Capture the cell that displays the provided text and extract its (X, Y) central coordinate. 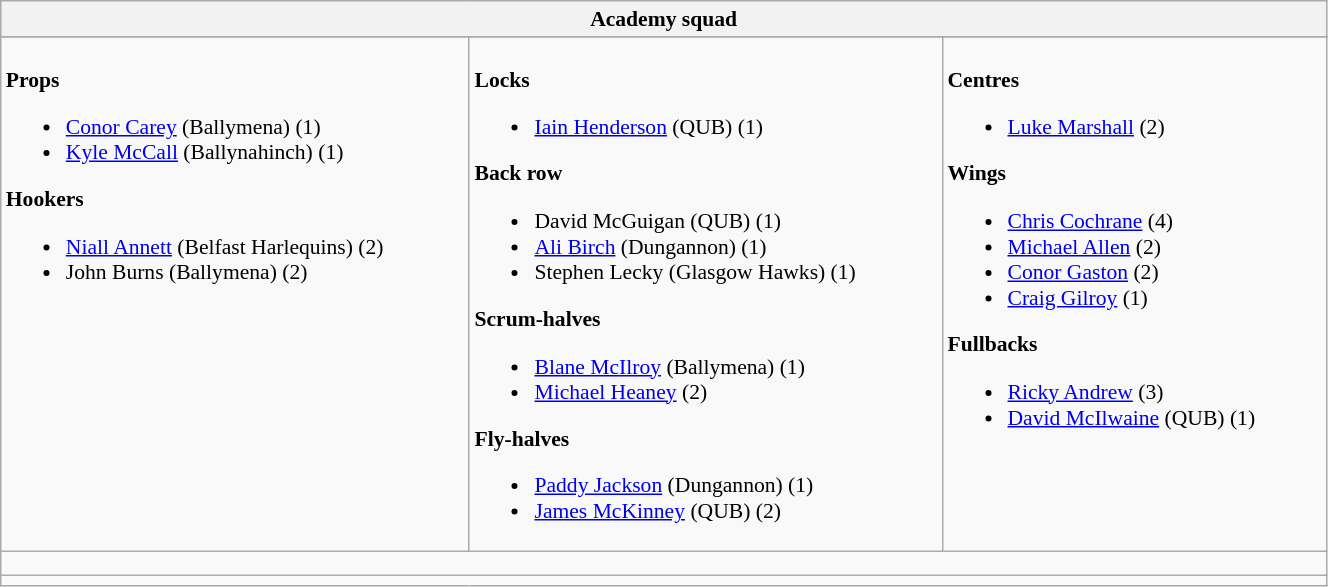
Props Conor Carey (Ballymena) (1) Kyle McCall (Ballynahinch) (1)Hookers Niall Annett (Belfast Harlequins) (2) John Burns (Ballymena) (2) (236, 294)
Academy squad (664, 19)
